Identify which cell holds the provided text, then report its [x, y] central coordinate. 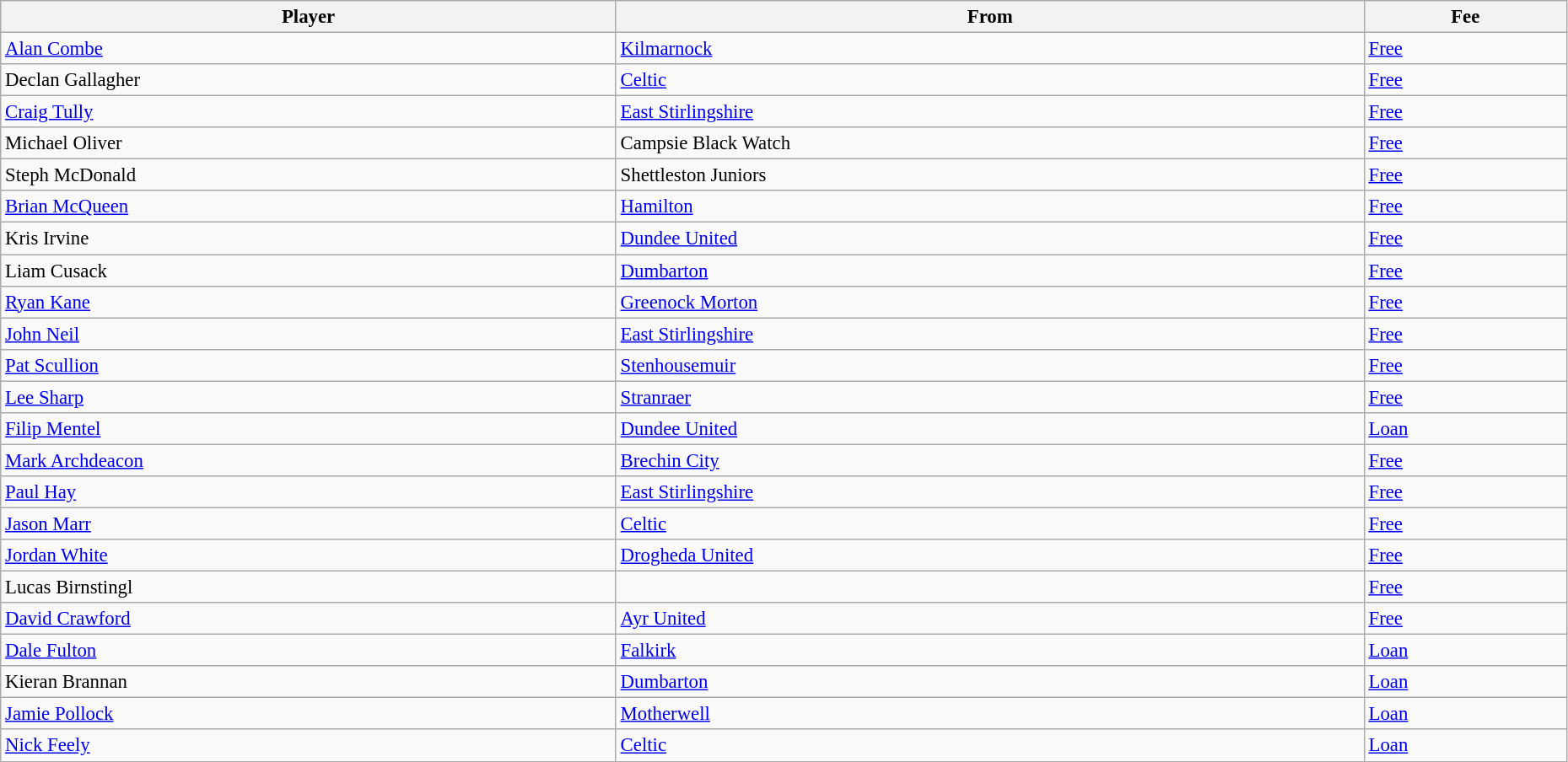
Lucas Birnstingl [309, 588]
Kilmarnock [990, 49]
Hamilton [990, 207]
Drogheda United [990, 555]
Brian McQueen [309, 207]
Liam Cusack [309, 271]
Paul Hay [309, 492]
Kris Irvine [309, 239]
Kieran Brannan [309, 682]
Shettleston Juniors [990, 175]
Motherwell [990, 714]
Steph McDonald [309, 175]
John Neil [309, 334]
Jason Marr [309, 523]
Alan Combe [309, 49]
Jordan White [309, 555]
From [990, 17]
Pat Scullion [309, 365]
Campsie Black Watch [990, 143]
Stenhousemuir [990, 365]
Lee Sharp [309, 397]
Greenock Morton [990, 302]
Filip Mentel [309, 429]
Player [309, 17]
Mark Archdeacon [309, 460]
Fee [1465, 17]
Ayr United [990, 619]
Stranraer [990, 397]
Brechin City [990, 460]
Craig Tully [309, 112]
Declan Gallagher [309, 80]
Jamie Pollock [309, 714]
Ryan Kane [309, 302]
Nick Feely [309, 746]
Falkirk [990, 651]
Dale Fulton [309, 651]
Michael Oliver [309, 143]
David Crawford [309, 619]
